Scan for the cell matching the given text and deliver its (x, y) coordinate at center. 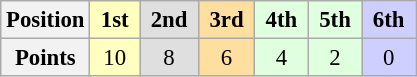
4 (282, 58)
6 (226, 58)
2 (335, 58)
3rd (226, 20)
10 (115, 58)
4th (282, 20)
8 (170, 58)
2nd (170, 20)
6th (389, 20)
1st (115, 20)
Points (46, 58)
Position (46, 20)
0 (389, 58)
5th (335, 20)
